Find where the given text appears and provide that cell's center as (X, Y) coordinate. 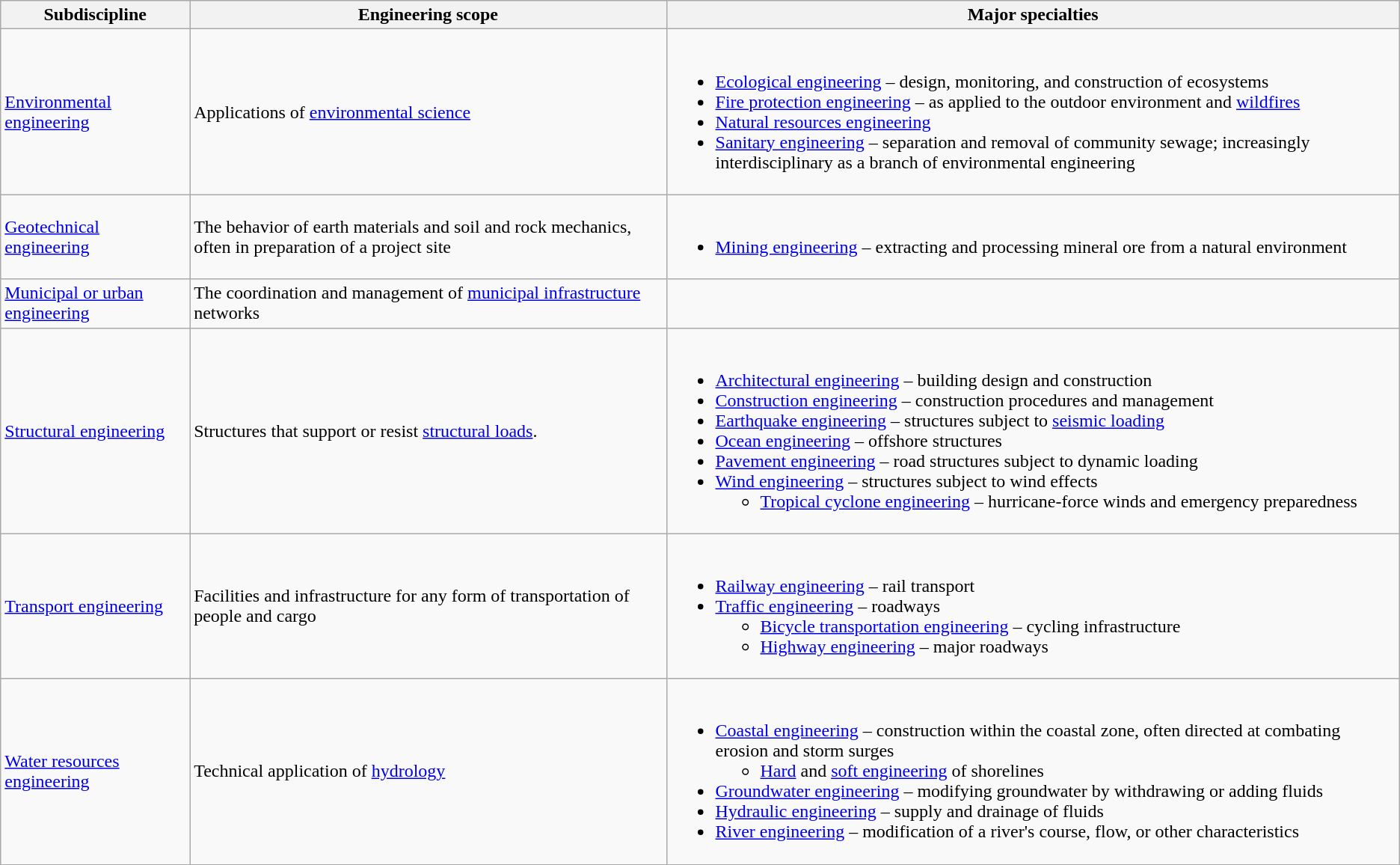
The coordination and management of municipal infrastructure networks (428, 304)
Water resources engineering (96, 771)
Mining engineering – extracting and processing mineral ore from a natural environment (1033, 236)
Structural engineering (96, 431)
Geotechnical engineering (96, 236)
Environmental engineering (96, 112)
Transport engineering (96, 606)
Applications of environmental science (428, 112)
Structures that support or resist structural loads. (428, 431)
Major specialties (1033, 15)
The behavior of earth materials and soil and rock mechanics, often in preparation of a project site (428, 236)
Subdiscipline (96, 15)
Engineering scope (428, 15)
Municipal or urban engineering (96, 304)
Technical application of hydrology (428, 771)
Facilities and infrastructure for any form of transportation of people and cargo (428, 606)
